Identify which cell holds the provided text, then report its (X, Y) central coordinate. 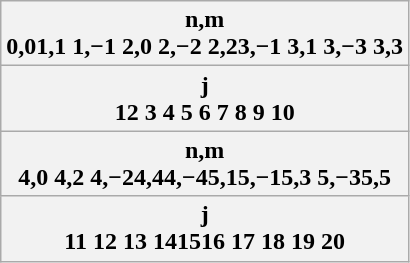
n,m 0,01,1 1,−1 2,0 2,−2 2,23,−1 3,1 3,−3 3,3 (205, 34)
j 12 3 4 5 6 7 8 9 10 (205, 98)
n,m4,0 4,2 4,−24,44,−45,15,−15,3 5,−35,5 (205, 164)
j11 12 13 141516 17 18 19 20 (205, 228)
